Detect which cell encompasses the target text, then output its [X, Y] center coordinate. 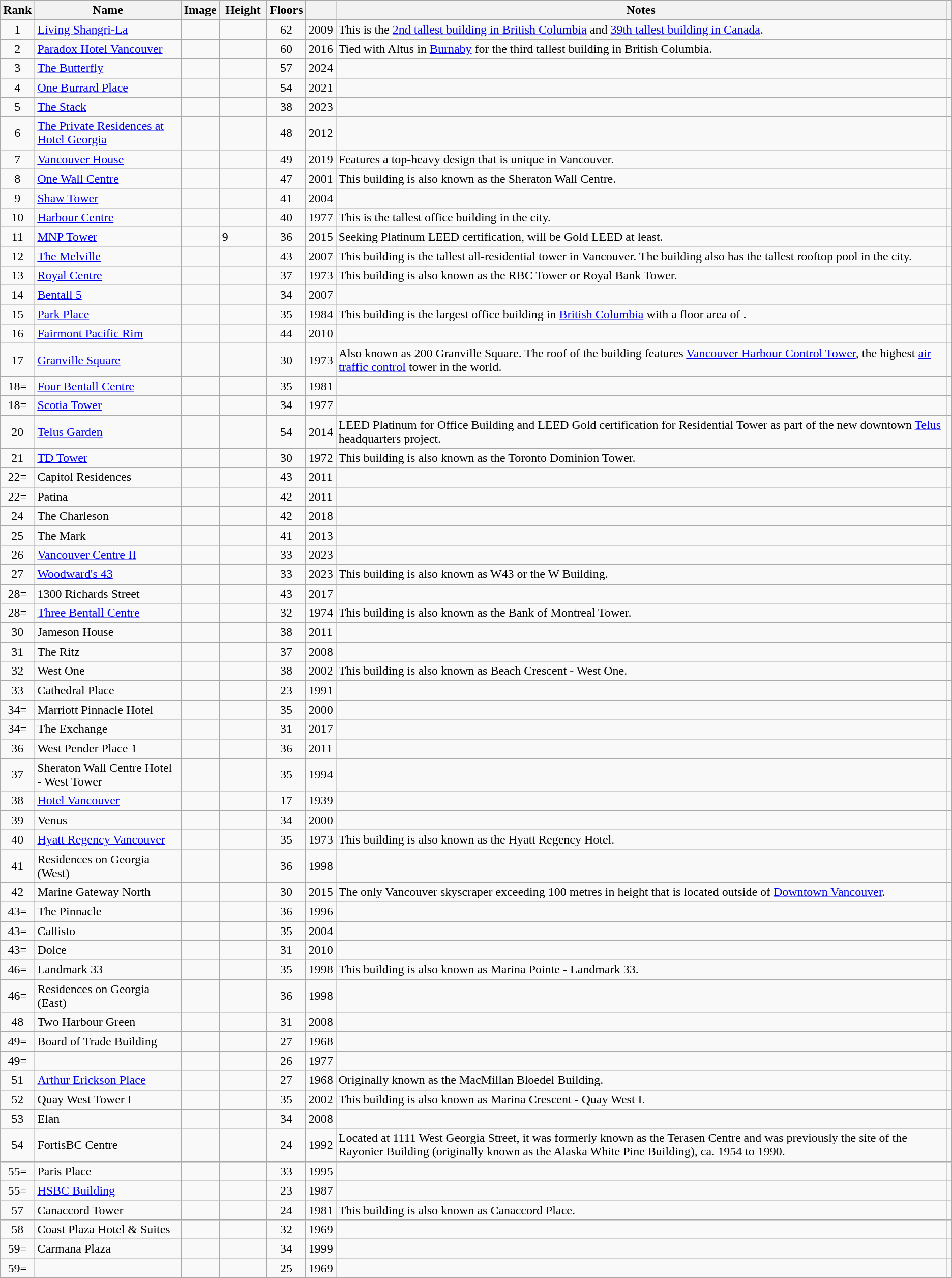
1995 [320, 1171]
62 [286, 30]
One Wall Centre [108, 179]
47 [286, 179]
Landmark 33 [108, 970]
The Melville [108, 256]
Park Place [108, 314]
Board of Trade Building [108, 1041]
Rank [17, 10]
This building is also known as W43 or the W Building. [641, 574]
Jameson House [108, 632]
Floors [286, 10]
Dolce [108, 950]
West One [108, 671]
10 [17, 217]
Four Bentall Centre [108, 386]
Harbour Centre [108, 217]
This building is also known as the Toronto Dominion Tower. [641, 458]
8 [17, 179]
58 [17, 1229]
Elan [108, 1119]
Scotia Tower [108, 405]
1999 [320, 1248]
Notes [641, 10]
This is the tallest office building in the city. [641, 217]
1987 [320, 1190]
Quay West Tower I [108, 1099]
Hotel Vancouver [108, 801]
The Charleson [108, 516]
12 [17, 256]
The Ritz [108, 652]
This building is the largest office building in British Columbia with a floor area of . [641, 314]
Capitol Residences [108, 477]
39 [17, 820]
2009 [320, 30]
21 [17, 458]
1994 [320, 774]
This building is also known as Marina Pointe - Landmark 33. [641, 970]
6 [17, 133]
This building is also known as Canaccord Place. [641, 1210]
2018 [320, 516]
2019 [320, 159]
Arthur Erickson Place [108, 1080]
Three Bentall Centre [108, 613]
The Pinnacle [108, 911]
60 [286, 49]
Sheraton Wall Centre Hotel - West Tower [108, 774]
13 [17, 276]
Fairmont Pacific Rim [108, 334]
Marriott Pinnacle Hotel [108, 710]
Marine Gateway North [108, 892]
Features a top-heavy design that is unique in Vancouver. [641, 159]
3 [17, 68]
HSBC Building [108, 1190]
MNP Tower [108, 237]
49 [286, 159]
5 [17, 107]
Seeking Platinum LEED certification, will be Gold LEED at least. [641, 237]
Residences on Georgia (East) [108, 996]
Living Shangri-La [108, 30]
Venus [108, 820]
This is the 2nd tallest building in British Columbia and 39th tallest building in Canada. [641, 30]
The Butterfly [108, 68]
53 [17, 1119]
West Pender Place 1 [108, 748]
51 [17, 1080]
Paradox Hotel Vancouver [108, 49]
Canaccord Tower [108, 1210]
FortisBC Centre [108, 1145]
Shaw Tower [108, 198]
Cathedral Place [108, 690]
This building is also known as the Bank of Montreal Tower. [641, 613]
This building is the tallest all-residential tower in Vancouver. The building also has the tallest rooftop pool in the city. [641, 256]
1991 [320, 690]
Coast Plaza Hotel & Suites [108, 1229]
Height [243, 10]
1974 [320, 613]
Carmana Plaza [108, 1248]
This building is also known as the Hyatt Regency Hotel. [641, 839]
Hyatt Regency Vancouver [108, 839]
7 [17, 159]
15 [17, 314]
The Exchange [108, 729]
The Mark [108, 535]
The Private Residences at Hotel Georgia [108, 133]
2 [17, 49]
20 [17, 431]
Patina [108, 497]
Paris Place [108, 1171]
2016 [320, 49]
2024 [320, 68]
2014 [320, 431]
Granville Square [108, 360]
1939 [320, 801]
14 [17, 295]
1992 [320, 1145]
Woodward's 43 [108, 574]
1972 [320, 458]
Two Harbour Green [108, 1022]
Bentall 5 [108, 295]
Tied with Altus in Burnaby for the third tallest building in British Columbia. [641, 49]
16 [17, 334]
One Burrard Place [108, 88]
52 [17, 1099]
Callisto [108, 931]
1996 [320, 911]
2012 [320, 133]
The Stack [108, 107]
TD Tower [108, 458]
1300 Richards Street [108, 594]
LEED Platinum for Office Building and LEED Gold certification for Residential Tower as part of the new downtown Telus headquarters project. [641, 431]
44 [286, 334]
2001 [320, 179]
This building is also known as Beach Crescent - West One. [641, 671]
This building is also known as the RBC Tower or Royal Bank Tower. [641, 276]
1 [17, 30]
Telus Garden [108, 431]
This building is also known as Marina Crescent - Quay West I. [641, 1099]
Vancouver House [108, 159]
1984 [320, 314]
The only Vancouver skyscraper exceeding 100 metres in height that is located outside of Downtown Vancouver. [641, 892]
4 [17, 88]
Vancouver Centre II [108, 555]
Residences on Georgia (West) [108, 866]
2021 [320, 88]
This building is also known as the Sheraton Wall Centre. [641, 179]
Originally known as the MacMillan Bloedel Building. [641, 1080]
2013 [320, 535]
Image [200, 10]
Name [108, 10]
Royal Centre [108, 276]
11 [17, 237]
